Determine the (x, y) coordinate at the center of the cell enclosing the given text.  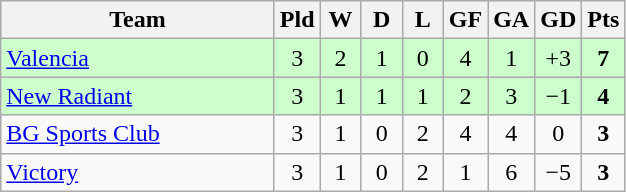
W (340, 20)
−1 (558, 96)
Victory (138, 172)
Pts (604, 20)
GD (558, 20)
7 (604, 58)
+3 (558, 58)
GF (465, 20)
GA (512, 20)
L (422, 20)
−5 (558, 172)
New Radiant (138, 96)
Valencia (138, 58)
Team (138, 20)
BG Sports Club (138, 134)
Pld (297, 20)
6 (512, 172)
D (382, 20)
